Output the [x, y] coordinate of the center of the cell containing the given text.  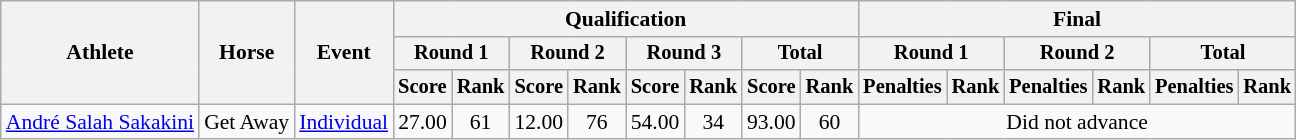
André Salah Sakakini [100, 122]
12.00 [538, 122]
Athlete [100, 52]
Did not advance [1077, 122]
Get Away [246, 122]
Final [1077, 19]
Qualification [626, 19]
Individual [344, 122]
Event [344, 52]
60 [830, 122]
54.00 [656, 122]
76 [597, 122]
93.00 [772, 122]
Round 3 [684, 54]
27.00 [422, 122]
61 [481, 122]
Horse [246, 52]
34 [713, 122]
